From the cell containing the given text, extract its center point as (x, y) coordinate. 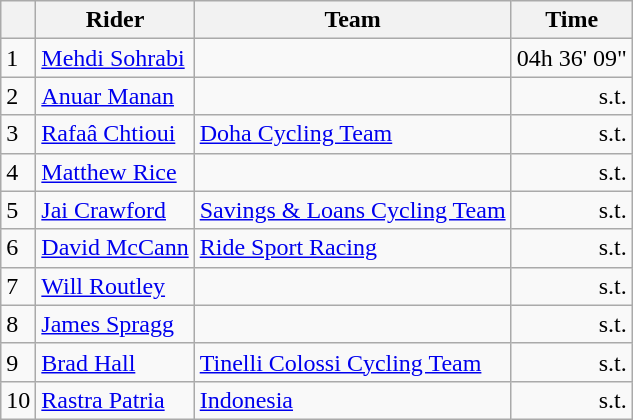
3 (18, 134)
Ride Sport Racing (352, 248)
James Spragg (115, 324)
Anuar Manan (115, 96)
10 (18, 400)
Brad Hall (115, 362)
Matthew Rice (115, 172)
Indonesia (352, 400)
Mehdi Sohrabi (115, 58)
Rafaâ Chtioui (115, 134)
Rastra Patria (115, 400)
Time (572, 20)
Tinelli Colossi Cycling Team (352, 362)
7 (18, 286)
Team (352, 20)
6 (18, 248)
2 (18, 96)
Will Routley (115, 286)
4 (18, 172)
9 (18, 362)
04h 36' 09" (572, 58)
8 (18, 324)
1 (18, 58)
Doha Cycling Team (352, 134)
Jai Crawford (115, 210)
David McCann (115, 248)
Rider (115, 20)
5 (18, 210)
Savings & Loans Cycling Team (352, 210)
